Output the (x, y) coordinate of the center of the cell containing the given text.  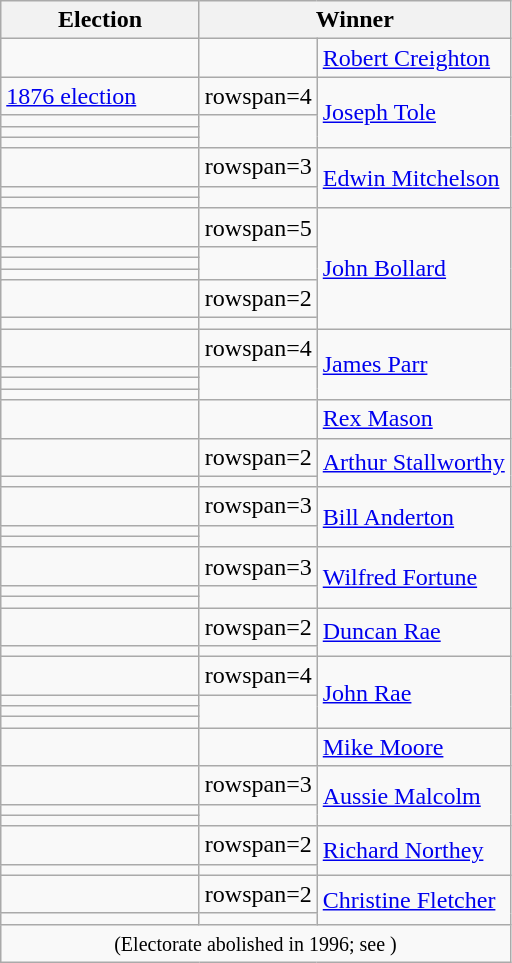
Joseph Tole (414, 112)
Arthur Stallworthy (414, 462)
Robert Creighton (414, 58)
Christine Fletcher (414, 900)
rowspan=5 (258, 227)
1876 election (100, 96)
Winner (354, 20)
Mike Moore (414, 747)
Rex Mason (414, 419)
James Parr (414, 364)
Election (100, 20)
(Electorate abolished in 1996; see ) (256, 943)
Aussie Malcolm (414, 796)
Wilfred Fortune (414, 577)
John Rae (414, 692)
Bill Anderton (414, 517)
Edwin Mitchelson (414, 178)
Richard Northey (414, 850)
John Bollard (414, 268)
Duncan Rae (414, 632)
